Capture the cell that displays the provided text and extract its (X, Y) central coordinate. 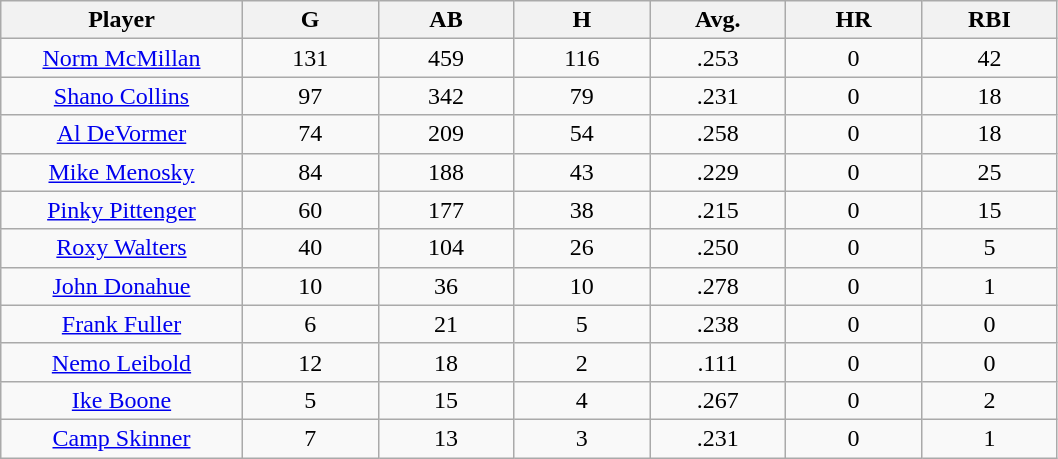
188 (446, 172)
38 (582, 210)
342 (446, 96)
.278 (718, 286)
40 (310, 248)
Roxy Walters (122, 248)
43 (582, 172)
Al DeVormer (122, 134)
.253 (718, 58)
Shano Collins (122, 96)
Nemo Leibold (122, 362)
H (582, 20)
G (310, 20)
209 (446, 134)
79 (582, 96)
84 (310, 172)
131 (310, 58)
.258 (718, 134)
97 (310, 96)
Frank Fuller (122, 324)
74 (310, 134)
7 (310, 438)
RBI (989, 20)
Pinky Pittenger (122, 210)
Player (122, 20)
4 (582, 400)
Avg. (718, 20)
.267 (718, 400)
177 (446, 210)
54 (582, 134)
AB (446, 20)
116 (582, 58)
104 (446, 248)
John Donahue (122, 286)
21 (446, 324)
36 (446, 286)
.250 (718, 248)
.229 (718, 172)
Camp Skinner (122, 438)
60 (310, 210)
42 (989, 58)
HR (854, 20)
Norm McMillan (122, 58)
13 (446, 438)
459 (446, 58)
6 (310, 324)
12 (310, 362)
Ike Boone (122, 400)
Mike Menosky (122, 172)
.215 (718, 210)
3 (582, 438)
.238 (718, 324)
.111 (718, 362)
25 (989, 172)
26 (582, 248)
